Return the (x, y) coordinate for the center point of the cell that contains the specified text.  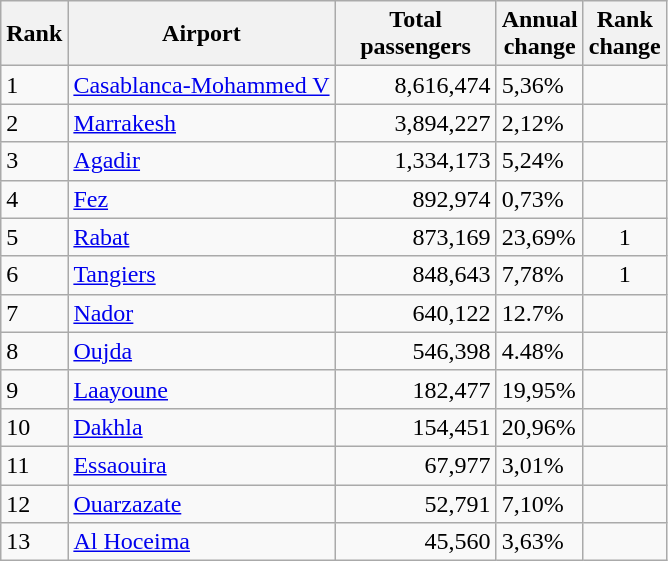
892,974 (416, 199)
20,96% (540, 427)
5 (34, 237)
Essaouira (202, 465)
Marrakesh (202, 123)
Nador (202, 313)
873,169 (416, 237)
546,398 (416, 351)
4.48% (540, 351)
7,10% (540, 503)
5,36% (540, 85)
Al Hoceima (202, 542)
Dakhla (202, 427)
12 (34, 503)
Totalpassengers (416, 34)
11 (34, 465)
19,95% (540, 389)
4 (34, 199)
848,643 (416, 275)
Tangiers (202, 275)
10 (34, 427)
Rankchange (624, 34)
67,977 (416, 465)
6 (34, 275)
8,616,474 (416, 85)
182,477 (416, 389)
Agadir (202, 161)
Rabat (202, 237)
154,451 (416, 427)
Fez (202, 199)
Airport (202, 34)
Casablanca-Mohammed V (202, 85)
45,560 (416, 542)
2 (34, 123)
5,24% (540, 161)
3,01% (540, 465)
Ouarzazate (202, 503)
23,69% (540, 237)
640,122 (416, 313)
3,63% (540, 542)
3 (34, 161)
8 (34, 351)
52,791 (416, 503)
2,12% (540, 123)
Annualchange (540, 34)
Rank (34, 34)
12.7% (540, 313)
3,894,227 (416, 123)
1,334,173 (416, 161)
Oujda (202, 351)
13 (34, 542)
7 (34, 313)
0,73% (540, 199)
7,78% (540, 275)
Laayoune (202, 389)
9 (34, 389)
